Scan for the cell matching the given text and deliver its [X, Y] coordinate at center. 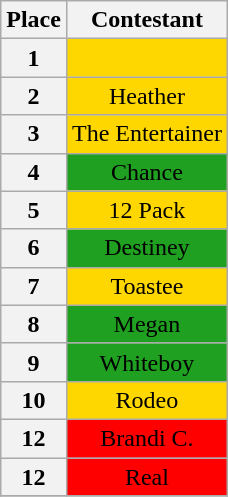
2 [34, 96]
9 [34, 362]
4 [34, 172]
1 [34, 58]
Megan [146, 324]
Contestant [146, 20]
3 [34, 134]
Rodeo [146, 400]
Destiney [146, 248]
8 [34, 324]
Place [34, 20]
7 [34, 286]
12 Pack [146, 210]
The Entertainer [146, 134]
6 [34, 248]
Toastee [146, 286]
Real [146, 477]
5 [34, 210]
Chance [146, 172]
Whiteboy [146, 362]
10 [34, 400]
Heather [146, 96]
Brandi C. [146, 438]
